Detect which cell encompasses the target text, then output its (X, Y) center coordinate. 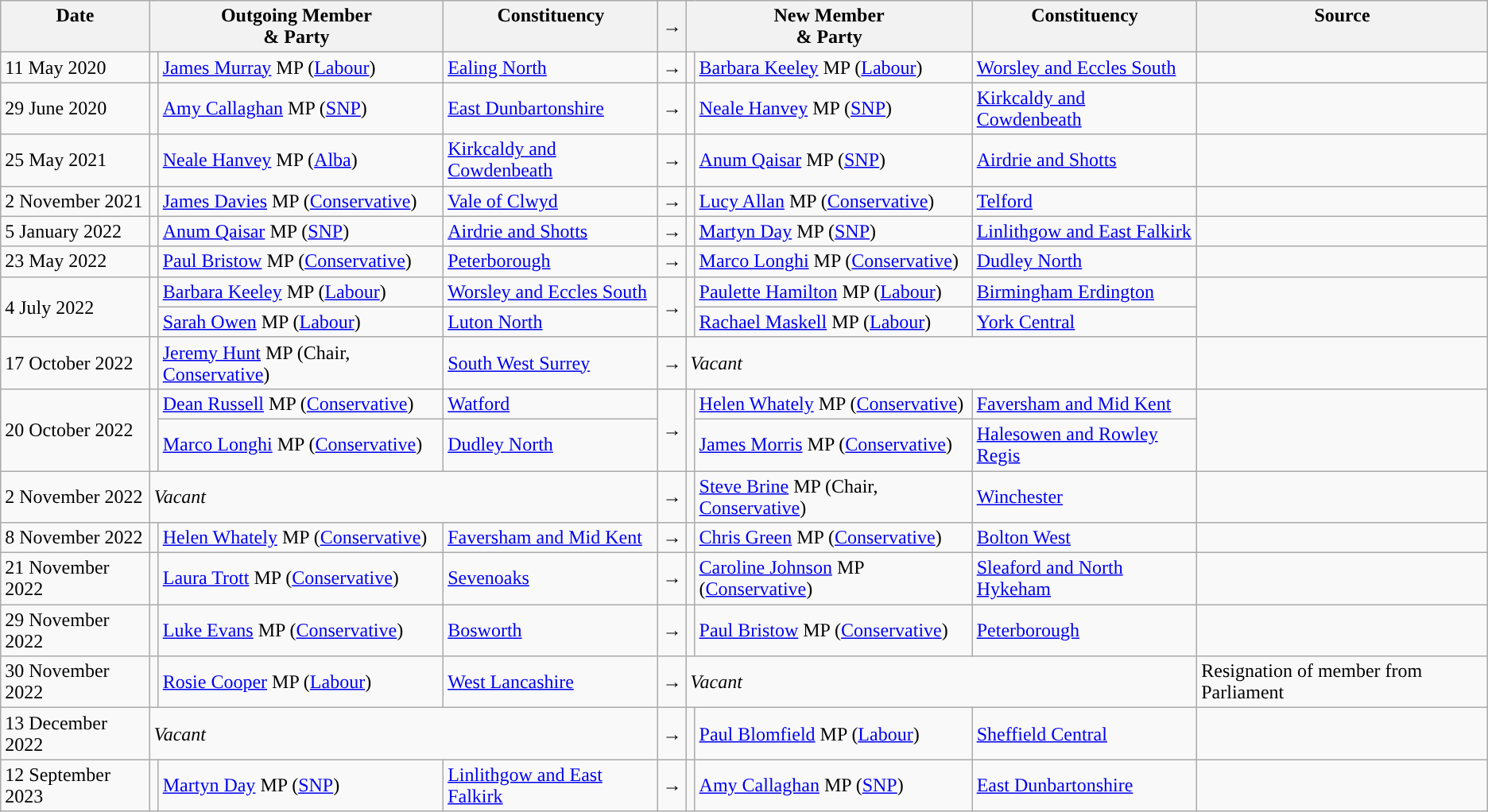
30 November 2022 (75, 682)
12 September 2023 (75, 785)
Bolton West (1084, 538)
Sarah Owen MP (Labour) (300, 322)
Bosworth (551, 631)
Sleaford and North Hykeham (1084, 578)
South West Surrey (551, 362)
Date (75, 27)
8 November 2022 (75, 538)
Neale Hanvey MP (SNP) (833, 108)
Dean Russell MP (Conservative) (300, 404)
25 May 2021 (75, 160)
5 January 2022 (75, 231)
11 May 2020 (75, 68)
29 June 2020 (75, 108)
13 December 2022 (75, 734)
Paul Blomfield MP (Labour) (833, 734)
2 November 2021 (75, 201)
Resignation of member from Parliament (1343, 682)
Steve Brine MP (Chair, Conservative) (833, 496)
Luke Evans MP (Conservative) (300, 631)
17 October 2022 (75, 362)
Ealing North (551, 68)
4 July 2022 (75, 307)
Jeremy Hunt MP (Chair, Conservative) (300, 362)
Rosie Cooper MP (Labour) (300, 682)
Sevenoaks (551, 578)
Luton North (551, 322)
Telford (1084, 201)
29 November 2022 (75, 631)
Vale of Clwyd (551, 201)
Birmingham Erdington (1084, 292)
Source (1343, 27)
New Member& Party (829, 27)
James Morris MP (Conservative) (833, 445)
West Lancashire (551, 682)
23 May 2022 (75, 261)
Neale Hanvey MP (Alba) (300, 160)
21 November 2022 (75, 578)
York Central (1084, 322)
Laura Trott MP (Conservative) (300, 578)
Winchester (1084, 496)
Lucy Allan MP (Conservative) (833, 201)
Paulette Hamilton MP (Labour) (833, 292)
2 November 2022 (75, 496)
Chris Green MP (Conservative) (833, 538)
James Murray MP (Labour) (300, 68)
20 October 2022 (75, 429)
James Davies MP (Conservative) (300, 201)
Outgoing Member& Party (296, 27)
Watford (551, 404)
Caroline Johnson MP (Conservative) (833, 578)
Sheffield Central (1084, 734)
Rachael Maskell MP (Labour) (833, 322)
Halesowen and Rowley Regis (1084, 445)
